Search for the cell housing the specified text and yield its [X, Y] center coordinate. 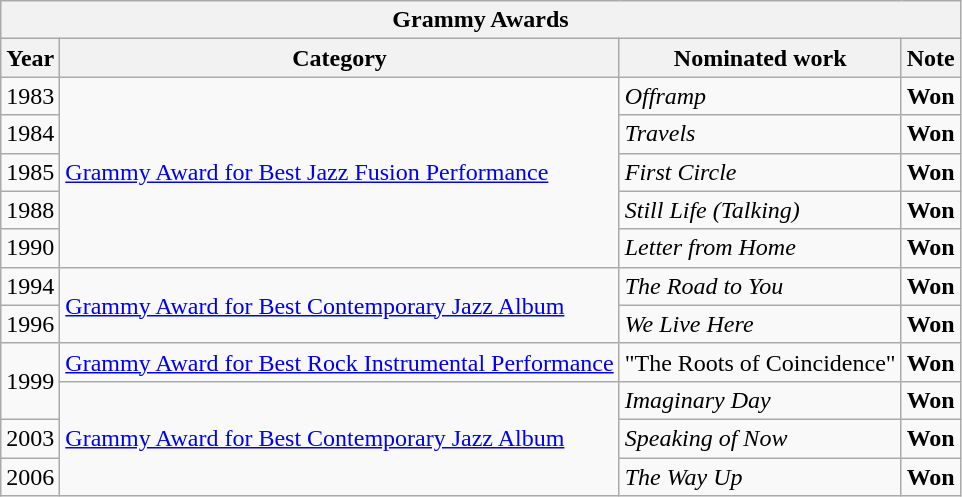
Still Life (Talking) [760, 210]
Letter from Home [760, 248]
Note [930, 58]
1988 [30, 210]
1984 [30, 134]
Offramp [760, 96]
1999 [30, 381]
Category [340, 58]
Nominated work [760, 58]
1994 [30, 286]
We Live Here [760, 324]
The Way Up [760, 477]
2006 [30, 477]
1985 [30, 172]
1983 [30, 96]
Grammy Award for Best Jazz Fusion Performance [340, 172]
1996 [30, 324]
Speaking of Now [760, 438]
1990 [30, 248]
Year [30, 58]
Travels [760, 134]
"The Roots of Coincidence" [760, 362]
The Road to You [760, 286]
Grammy Award for Best Rock Instrumental Performance [340, 362]
First Circle [760, 172]
2003 [30, 438]
Grammy Awards [480, 20]
Imaginary Day [760, 400]
